From the cell containing the given text, extract its center point as (x, y) coordinate. 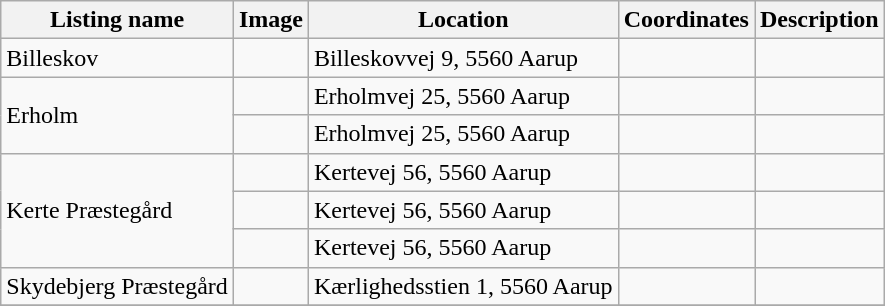
Coordinates (686, 20)
Kærlighedsstien 1, 5560 Aarup (463, 286)
Description (819, 20)
Skydebjerg Præstegård (118, 286)
Billeskovvej 9, 5560 Aarup (463, 58)
Listing name (118, 20)
Kerte Præstegård (118, 210)
Erholm (118, 115)
Image (270, 20)
Billeskov (118, 58)
Location (463, 20)
